Scan for the cell matching the given text and deliver its [x, y] coordinate at center. 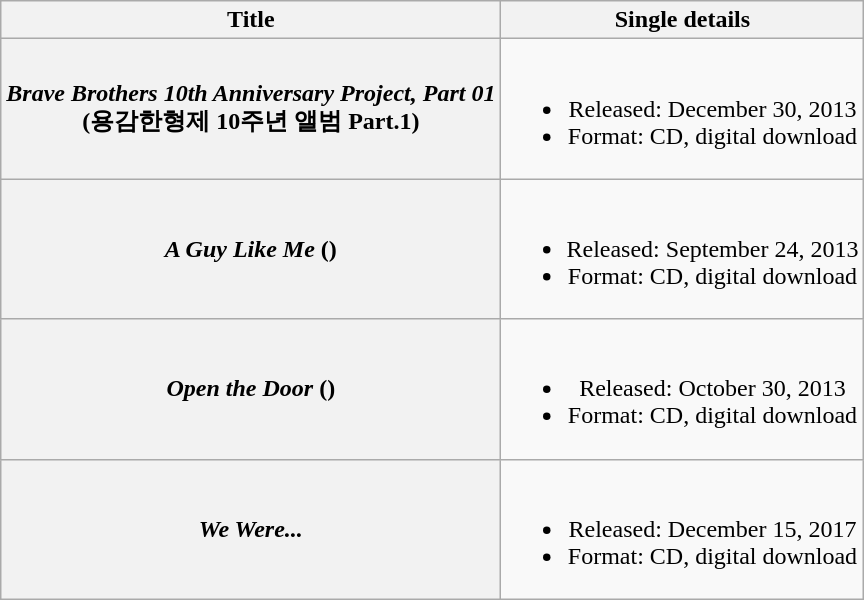
Brave Brothers 10th Anniversary Project, Part 01(용감한형제 10주년 앨범 Part.1) [251, 109]
Released: December 15, 2017Format: CD, digital download [682, 529]
A Guy Like Me () [251, 249]
We Were... [251, 529]
Released: December 30, 2013Format: CD, digital download [682, 109]
Released: October 30, 2013Format: CD, digital download [682, 389]
Title [251, 20]
Released: September 24, 2013Format: CD, digital download [682, 249]
Open the Door () [251, 389]
Single details [682, 20]
